Output the (x, y) coordinate of the center of the cell containing the given text.  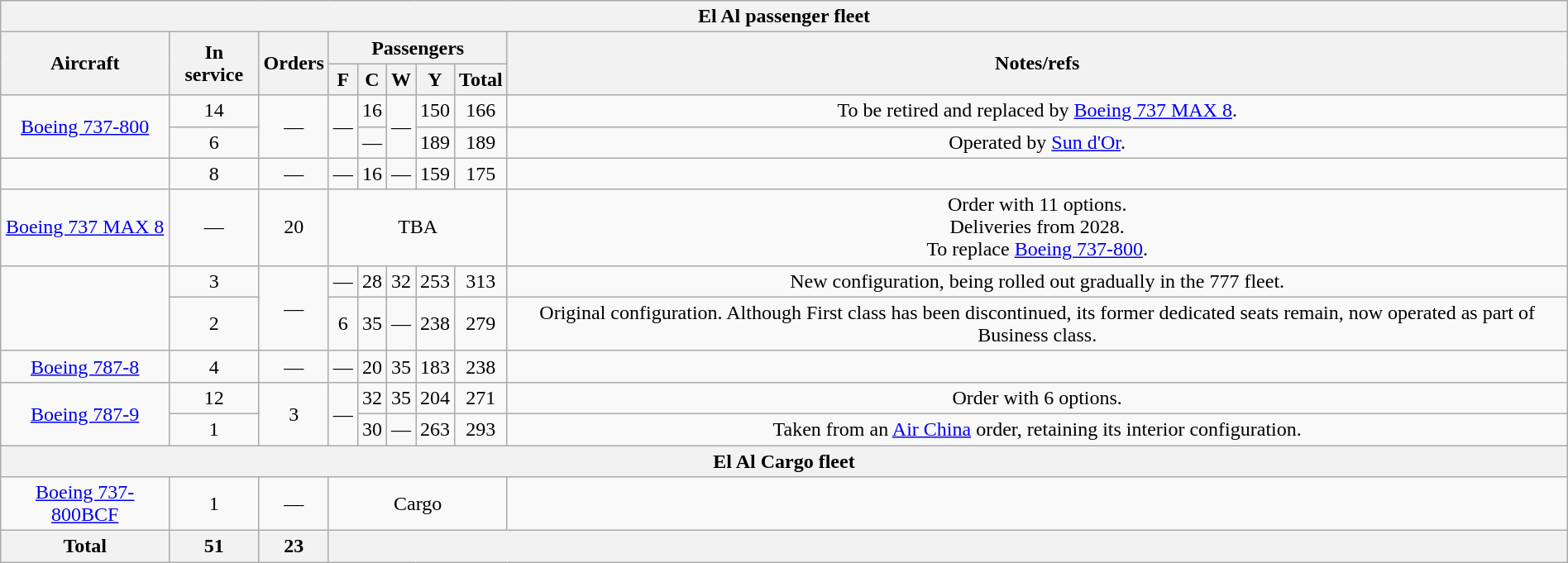
Operated by Sun d'Or. (1037, 142)
Y (435, 79)
204 (435, 398)
Boeing 737 MAX 8 (85, 227)
150 (435, 111)
F (342, 79)
253 (435, 281)
W (400, 79)
159 (435, 174)
Boeing 737-800BCF (85, 504)
12 (214, 398)
El Al passenger fleet (784, 17)
TBA (418, 227)
In service (214, 64)
51 (214, 546)
293 (481, 429)
Boeing 787-9 (85, 413)
To be retired and replaced by Boeing 737 MAX 8. (1037, 111)
175 (481, 174)
14 (214, 111)
166 (481, 111)
23 (294, 546)
271 (481, 398)
Orders (294, 64)
8 (214, 174)
2 (214, 324)
El Al Cargo fleet (784, 460)
Notes/refs (1037, 64)
Passengers (418, 48)
Aircraft (85, 64)
New configuration, being rolled out gradually in the 777 fleet. (1037, 281)
279 (481, 324)
Boeing 737-800 (85, 126)
Order with 6 options. (1037, 398)
30 (372, 429)
Taken from an Air China order, retaining its interior configuration. (1037, 429)
C (372, 79)
183 (435, 366)
313 (481, 281)
Order with 11 options.Deliveries from 2028.To replace Boeing 737-800. (1037, 227)
Boeing 787-8 (85, 366)
28 (372, 281)
Cargo (418, 504)
Original configuration. Although First class has been discontinued, its former dedicated seats remain, now operated as part of Business class. (1037, 324)
4 (214, 366)
263 (435, 429)
